Search for the cell housing the specified text and yield its [X, Y] center coordinate. 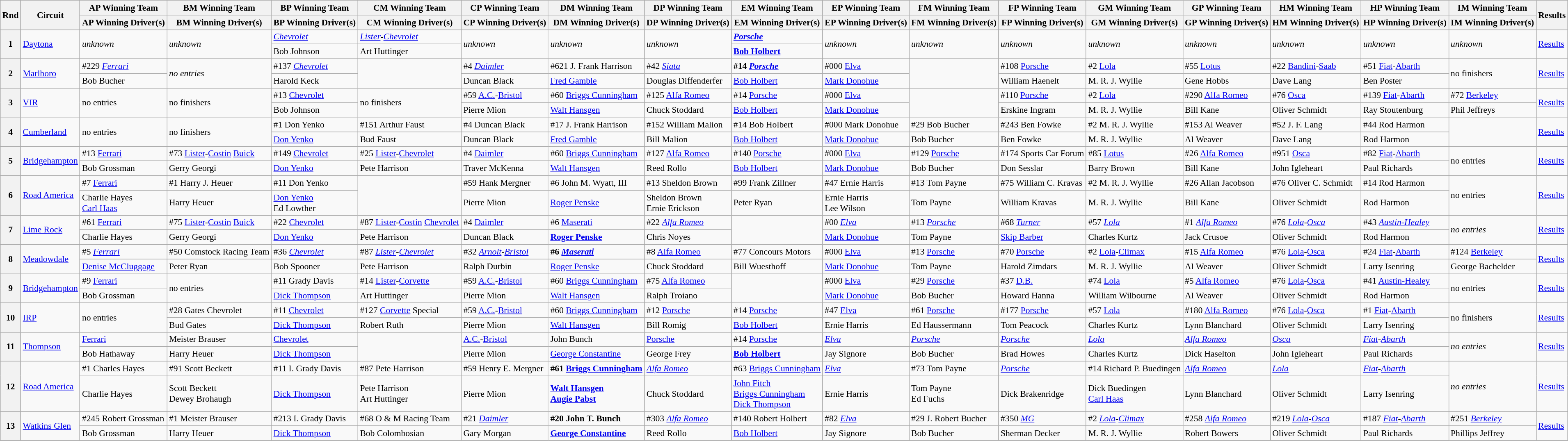
#303 Alfa Romeo [688, 419]
Phillips Jeffrey [1493, 434]
#1 Charles Hayes [123, 369]
#76 Osca [1316, 95]
Lime Rock [50, 230]
#110 Porsche [1042, 95]
#74 Lola [1134, 281]
#1 Fiat-Abarth [1405, 310]
Don Sesslar [1042, 168]
#68 O & M Racing Team [409, 419]
John Fitch Briggs Cunningham Dick Thompson [777, 393]
Meadowdale [50, 259]
7 [11, 230]
Cumberland [50, 132]
EM Winning Team [777, 8]
BM Winning Driver(s) [219, 23]
#137 Chevrolet [315, 66]
GM Winning Driver(s) [1134, 23]
#22 Bandini-Saab [1316, 66]
#4 Duncan Black [505, 125]
#6 John M. Wyatt, III [596, 183]
GP Winning Driver(s) [1227, 23]
A.C.-Bristol [505, 339]
#29 J. Robert Bucher [954, 419]
#50 Comstock Racing Team [219, 252]
William Haenelt [1042, 81]
#187 Fiat-Abarth [1405, 419]
Watkins Glen [50, 426]
#55 Lotus [1227, 66]
#1 Harry J. Heuer [219, 183]
#13 Sheldon Brown [688, 183]
#290 Alfa Romeo [1227, 95]
AP Winning Driver(s) [123, 23]
#177 Porsche [1042, 310]
#180 Alfa Romeo [1227, 310]
#82 Elva [866, 419]
CP Winning Driver(s) [505, 23]
#5 Alfa Romeo [1227, 281]
10 [11, 317]
#13 Ferrari [123, 154]
#51 Fiat-Abarth [1405, 66]
#37 D.B. [1042, 281]
#42 Siata [688, 66]
#5 Ferrari [123, 252]
Don Yenko Ed Lowther [315, 202]
Dick Brakenridge [1042, 393]
Robert Bowers [1227, 434]
DP Winning Driver(s) [688, 23]
#70 Porsche [1042, 252]
Chris Noyes [688, 237]
#174 Sports Car Forum [1042, 154]
William Wilbourne [1134, 296]
VIR [50, 102]
BP Winning Driver(s) [315, 23]
George Bachelder [1493, 266]
5 [11, 161]
#621 J. Frank Harrison [596, 66]
#11 Grady Davis [315, 281]
DM Winning Driver(s) [596, 23]
Sheldon Brown Ernie Erickson [688, 202]
3 [11, 102]
#61 Briggs Cunningham [596, 369]
IRP [50, 317]
Tom Payne Ed Fuchs [954, 393]
#41 Austin-Healey [1405, 281]
EM Winning Driver(s) [777, 23]
#258 Alfa Romeo [1227, 419]
#229 Ferrari [123, 66]
Brad Howes [1042, 354]
#243 Ben Fowke [1042, 125]
Tom Peacock [1042, 325]
#77 Concours Motors [777, 252]
Marlboro [50, 74]
#127 Corvette Special [409, 310]
13 [11, 426]
#47 Elva [866, 310]
George Frey [688, 354]
#1 Meister Brauser [219, 419]
Gary Morgan [505, 434]
Bill Malion [688, 139]
#15 Alfa Romeo [1227, 252]
Bob Colombosian [409, 434]
#1 Alfa Romeo [1227, 223]
#82 Fiat-Abarth [1405, 154]
#21 Daimler [505, 419]
Robert Ruth [409, 325]
#28 Gates Chevrolet [219, 310]
#251 Berkeley [1493, 419]
Barry Brown [1134, 168]
Harold Zimdars [1042, 266]
EP Winning Team [866, 8]
#140 Porsche [777, 154]
Skip Barber [1042, 237]
HP Winning Team [1405, 8]
#68 Turner [1042, 223]
#63 Briggs Cunningham [777, 369]
Howard Hanna [1042, 296]
Jack Crusoe [1227, 237]
Ralph Durbin [505, 266]
#32 Arnolt-Bristol [505, 252]
Bob Hathaway [123, 354]
#52 J. F. Lang [1316, 125]
BM Winning Team [219, 8]
#9 Ferrari [123, 281]
IM Winning Driver(s) [1493, 23]
#85 Lotus [1134, 154]
Charlie Hayes Carl Haas [123, 202]
John Bunch [596, 339]
#125 Alfa Romeo [688, 95]
Bud Gates [219, 325]
#000 Mark Donohue [866, 125]
Ferrari [123, 339]
#00 Elva [866, 223]
Denise McCluggage [123, 266]
#129 Porsche [954, 154]
#11 I. Grady Davis [315, 369]
FM Winning Team [954, 8]
EP Winning Driver(s) [866, 23]
#72 Berkeley [1493, 95]
Rnd [11, 15]
#36 Chevrolet [315, 252]
Bill Romig [688, 325]
11 [11, 347]
Bob Spooner [315, 266]
6 [11, 196]
#73 Lister-Costin Buick [219, 154]
Bill Wuesthoff [777, 266]
#75 William C. Kravas [1042, 183]
#75 Lister-Costin Buick [219, 223]
#127 Alfa Romeo [688, 154]
#17 J. Frank Harrison [596, 125]
9 [11, 289]
Bud Faust [409, 139]
#24 Fiat-Abarth [1405, 252]
Ralph Troiano [688, 296]
#47 Ernie Harris [866, 183]
#12 Porsche [688, 310]
Ernie Harris Lee Wilson [866, 202]
Traver McKenna [505, 168]
#26 Alfa Romeo [1227, 154]
#11 Chevrolet [315, 310]
Walt Hansgen Augie Pabst [596, 393]
#11 Don Yenko [315, 183]
#14 Lister-Corvette [409, 281]
GP Winning Team [1227, 8]
#22 Alfa Romeo [688, 223]
HP Winning Driver(s) [1405, 23]
4 [11, 132]
1 [11, 44]
#7 Ferrari [123, 183]
#14 Rod Harmon [1405, 183]
#108 Porsche [1042, 66]
#213 I. Grady Davis [315, 419]
#13 Tom Payne [954, 183]
#140 Robert Holbert [777, 419]
#43 Austin-Healey [1405, 223]
Meister Brauser [219, 339]
Douglas Diffenderfer [688, 81]
#8 Alfa Romeo [688, 252]
#75 Alfa Romeo [688, 281]
#76 Oliver C. Schmidt [1316, 183]
CM Winning Team [409, 8]
FP Winning Driver(s) [1042, 23]
Scott Beckett Dewey Brohaugh [219, 393]
Osca [1316, 339]
#951 Osca [1316, 154]
William Kravas [1042, 202]
#99 Frank Zillner [777, 183]
DM Winning Team [596, 8]
CP Winning Team [505, 8]
#1 Don Yenko [315, 125]
#29 Bob Bucher [954, 125]
#87 Lister-Chevrolet [409, 252]
BP Winning Team [315, 8]
#219 Lola-Osca [1316, 419]
#87 Lister-Costin Chevrolet [409, 223]
#245 Robert Grossman [123, 419]
#350 MG [1042, 419]
GM Winning Team [1134, 8]
#20 John T. Bunch [596, 419]
Pete Harrison Art Huttinger [409, 393]
Ray Stoutenburg [1405, 110]
Ed Haussermann [954, 325]
#151 Arthur Faust [409, 125]
#73 Tom Payne [954, 369]
Lister-Chevrolet [409, 37]
CM Winning Driver(s) [409, 23]
#14 Richard P. Buedingen [1134, 369]
Daytona [50, 44]
#22 Chevrolet [315, 223]
#26 Allan Jacobson [1227, 183]
Gene Hobbs [1227, 81]
#124 Berkeley [1493, 252]
Phil Jeffreys [1493, 110]
Sherman Decker [1042, 434]
Erskine Ingram [1042, 110]
12 [11, 386]
#153 Al Weaver [1227, 125]
Dick Haselton [1227, 354]
#59 Henry E. Mergner [505, 369]
#139 Fiat-Abarth [1405, 95]
Circuit [50, 15]
FP Winning Team [1042, 8]
#44 Rod Harmon [1405, 125]
#13 Chevrolet [315, 95]
FM Winning Driver(s) [954, 23]
Thompson [50, 347]
Harold Keck [315, 81]
AP Winning Team [123, 8]
#91 Scott Beckett [219, 369]
#61 Ferrari [123, 223]
IM Winning Team [1493, 8]
HM Winning Driver(s) [1316, 23]
HM Winning Team [1316, 8]
Ben Poster [1405, 81]
Ben Fowke [1042, 139]
#14 Bob Holbert [777, 125]
#59 Hank Mergner [505, 183]
DP Winning Team [688, 8]
8 [11, 259]
#149 Chevrolet [315, 154]
2 [11, 74]
#61 Porsche [954, 310]
#152 William Malion [688, 125]
#29 Porsche [954, 281]
#25 Lister-Chevrolet [409, 154]
Dick Buedingen Carl Haas [1134, 393]
#87 Pete Harrison [409, 369]
